Extract the (X, Y) coordinate from the center of the cell holding the provided text.  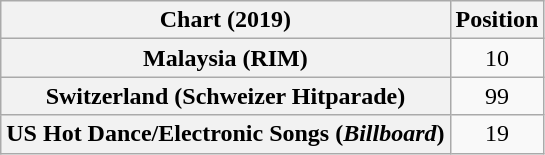
19 (497, 134)
Position (497, 20)
US Hot Dance/Electronic Songs (Billboard) (226, 134)
Switzerland (Schweizer Hitparade) (226, 96)
99 (497, 96)
Malaysia (RIM) (226, 58)
Chart (2019) (226, 20)
10 (497, 58)
